Provide the [x, y] coordinate of the cell's center where the given text is located.  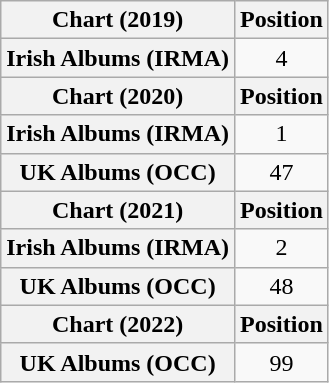
Chart (2020) [118, 96]
1 [282, 134]
Chart (2019) [118, 20]
48 [282, 286]
Chart (2022) [118, 324]
99 [282, 362]
4 [282, 58]
Chart (2021) [118, 210]
47 [282, 172]
2 [282, 248]
